Identify which cell holds the provided text, then report its [x, y] central coordinate. 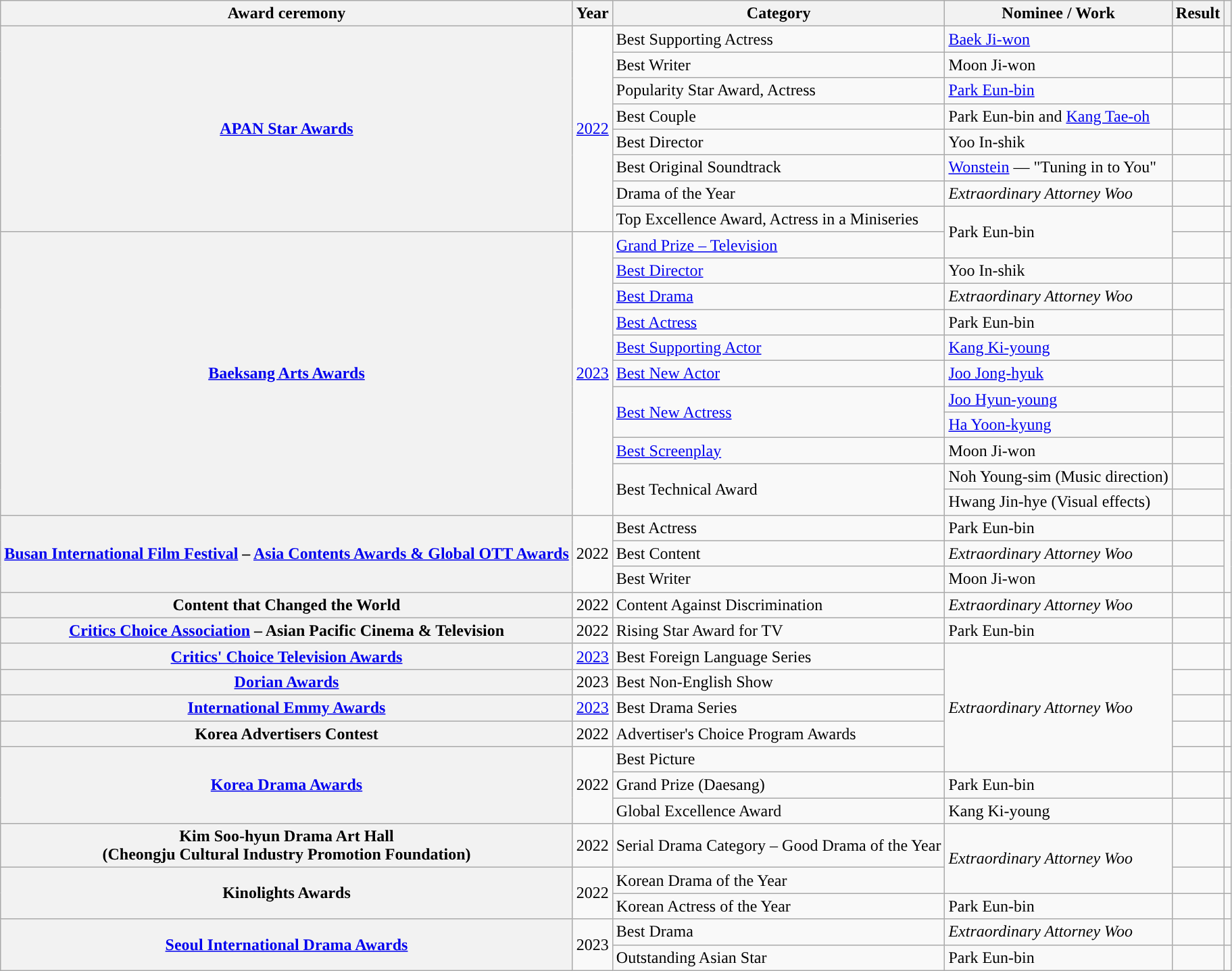
Baeksang Arts Awards [287, 373]
Award ceremony [287, 14]
Kinolights Awards [287, 893]
Best Original Soundtrack [779, 168]
Korea Drama Awards [287, 785]
Korea Advertisers Contest [287, 733]
Noh Young-sim (Music direction) [1058, 476]
Best Couple [779, 116]
Best Supporting Actress [779, 39]
Kim Soo-hyun Drama Art Hall(Cheongju Cultural Industry Promotion Foundation) [287, 846]
Result [1198, 14]
Category [779, 14]
Best New Actress [779, 412]
Nominee / Work [1058, 14]
Global Excellence Award [779, 811]
Joo Jong-hyuk [1058, 374]
Critics Choice Association – Asian Pacific Cinema & Television [287, 630]
Grand Prize (Daesang) [779, 785]
Year [592, 14]
Ha Yoon-kyung [1058, 425]
Seoul International Drama Awards [287, 945]
Baek Ji-won [1058, 39]
International Emmy Awards [287, 707]
Top Excellence Award, Actress in a Miniseries [779, 219]
Dorian Awards [287, 682]
Best Technical Award [779, 489]
Serial Drama Category – Good Drama of the Year [779, 846]
Busan International Film Festival – Asia Contents Awards & Global OTT Awards [287, 553]
Best Supporting Actor [779, 348]
Best Picture [779, 760]
Best Screenplay [779, 451]
Advertiser's Choice Program Awards [779, 733]
Rising Star Award for TV [779, 630]
Best New Actor [779, 374]
Content Against Discrimination [779, 605]
Joo Hyun-young [1058, 399]
Grand Prize – Television [779, 245]
Hwang Jin-hye (Visual effects) [1058, 502]
Park Eun-bin and Kang Tae-oh [1058, 116]
Korean Actress of the Year [779, 906]
Drama of the Year [779, 193]
Outstanding Asian Star [779, 957]
Best Foreign Language Series [779, 656]
Popularity Star Award, Actress [779, 91]
Best Content [779, 553]
Best Non-English Show [779, 682]
Content that Changed the World [287, 605]
Critics' Choice Television Awards [287, 656]
Wonstein — "Tuning in to You" [1058, 168]
Best Drama Series [779, 707]
APAN Star Awards [287, 129]
Korean Drama of the Year [779, 880]
